Output the [X, Y] coordinate of the center of the cell containing the given text.  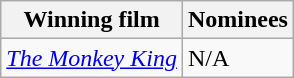
Winning film [92, 20]
Nominees [238, 20]
The Monkey King [92, 58]
N/A [238, 58]
